From the cell containing the given text, extract its center point as (X, Y) coordinate. 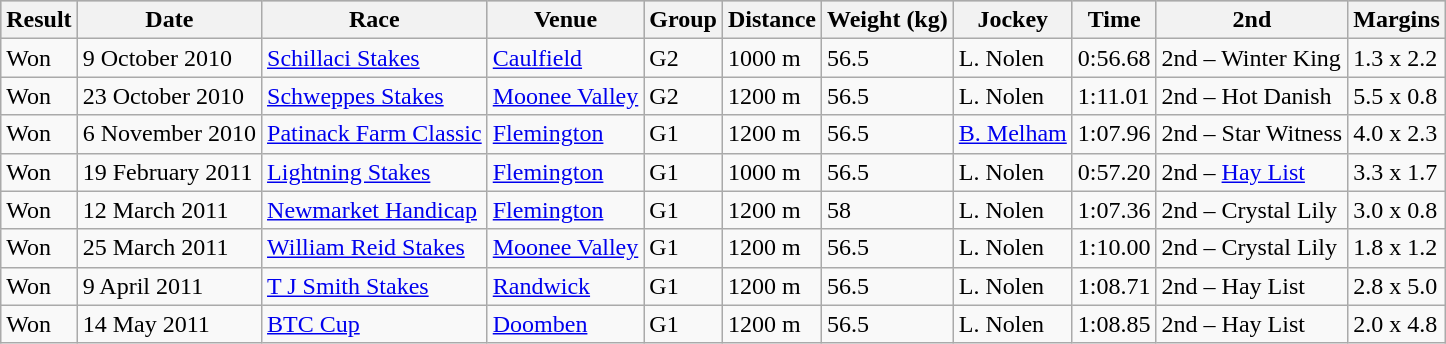
T J Smith Stakes (375, 286)
2.0 x 4.8 (1397, 324)
Schillaci Stakes (375, 58)
0:57.20 (1114, 172)
1:08.85 (1114, 324)
Doomben (566, 324)
Result (39, 20)
1:07.36 (1114, 210)
1:11.01 (1114, 96)
6 November 2010 (169, 134)
4.0 x 2.3 (1397, 134)
2nd – Winter King (1252, 58)
Newmarket Handicap (375, 210)
B. Melham (1012, 134)
58 (888, 210)
3.0 x 0.8 (1397, 210)
2.8 x 5.0 (1397, 286)
1:07.96 (1114, 134)
9 April 2011 (169, 286)
2nd – Star Witness (1252, 134)
19 February 2011 (169, 172)
3.3 x 1.7 (1397, 172)
12 March 2011 (169, 210)
2nd – Hot Danish (1252, 96)
Randwick (566, 286)
Patinack Farm Classic (375, 134)
1.8 x 1.2 (1397, 248)
Race (375, 20)
Margins (1397, 20)
Group (684, 20)
Weight (kg) (888, 20)
Venue (566, 20)
Date (169, 20)
23 October 2010 (169, 96)
Jockey (1012, 20)
5.5 x 0.8 (1397, 96)
1.3 x 2.2 (1397, 58)
0:56.68 (1114, 58)
Time (1114, 20)
14 May 2011 (169, 324)
2nd (1252, 20)
1:10.00 (1114, 248)
Schweppes Stakes (375, 96)
1:08.71 (1114, 286)
Distance (772, 20)
Caulfield (566, 58)
Lightning Stakes (375, 172)
25 March 2011 (169, 248)
BTC Cup (375, 324)
William Reid Stakes (375, 248)
9 October 2010 (169, 58)
